Identify which cell holds the provided text, then report its (x, y) central coordinate. 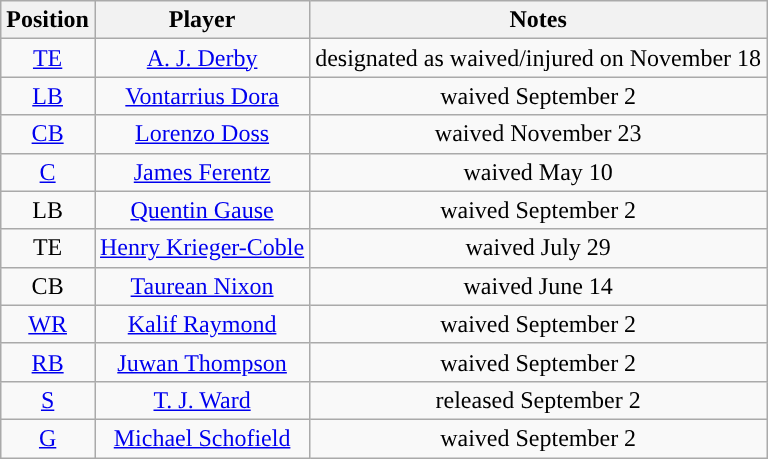
Vontarrius Dora (202, 96)
Position (48, 20)
Quentin Gause (202, 210)
James Ferentz (202, 172)
T. J. Ward (202, 400)
Henry Krieger-Coble (202, 248)
waived June 14 (538, 286)
WR (48, 324)
Kalif Raymond (202, 324)
waived November 23 (538, 134)
RB (48, 362)
C (48, 172)
A. J. Derby (202, 58)
designated as waived/injured on November 18 (538, 58)
Notes (538, 20)
waived May 10 (538, 172)
G (48, 438)
waived July 29 (538, 248)
Juwan Thompson (202, 362)
S (48, 400)
Player (202, 20)
released September 2 (538, 400)
Michael Schofield (202, 438)
Lorenzo Doss (202, 134)
Taurean Nixon (202, 286)
